Output the (x, y) coordinate of the center of the cell containing the given text.  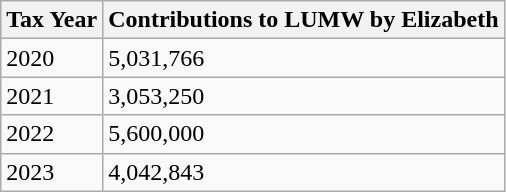
Tax Year (52, 20)
Contributions to LUMW by Elizabeth (304, 20)
2020 (52, 58)
4,042,843 (304, 172)
2023 (52, 172)
5,600,000 (304, 134)
5,031,766 (304, 58)
2022 (52, 134)
2021 (52, 96)
3,053,250 (304, 96)
